Identify which cell holds the provided text, then report its (X, Y) central coordinate. 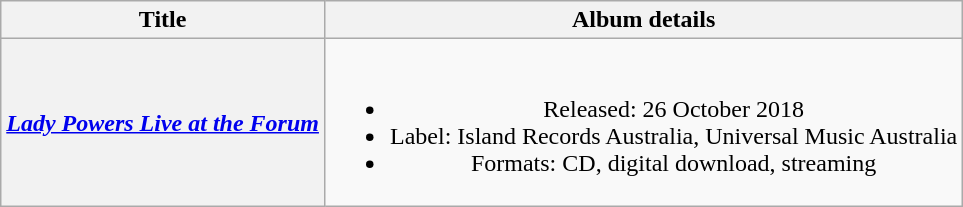
Lady Powers Live at the Forum (163, 122)
Released: 26 October 2018Label: Island Records Australia, Universal Music AustraliaFormats: CD, digital download, streaming (643, 122)
Album details (643, 20)
Title (163, 20)
